Locate the cell with the specified text and output its (X, Y) center coordinate. 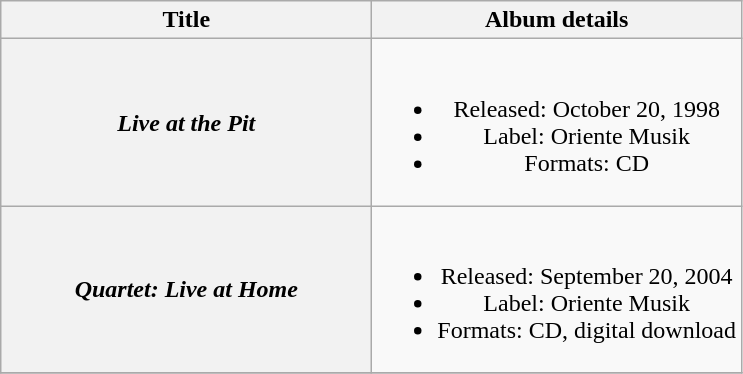
Title (186, 20)
Live at the Pit (186, 122)
Released: October 20, 1998Label: Oriente MusikFormats: CD (557, 122)
Released: September 20, 2004Label: Oriente MusikFormats: CD, digital download (557, 290)
Album details (557, 20)
Quartet: Live at Home (186, 290)
